Provide the [x, y] coordinate of the cell's center where the given text is located.  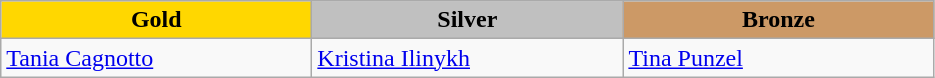
Tania Cagnotto [156, 58]
Bronze [778, 20]
Tina Punzel [778, 58]
Kristina Ilinykh [468, 58]
Gold [156, 20]
Silver [468, 20]
